Capture the cell that displays the provided text and extract its (X, Y) central coordinate. 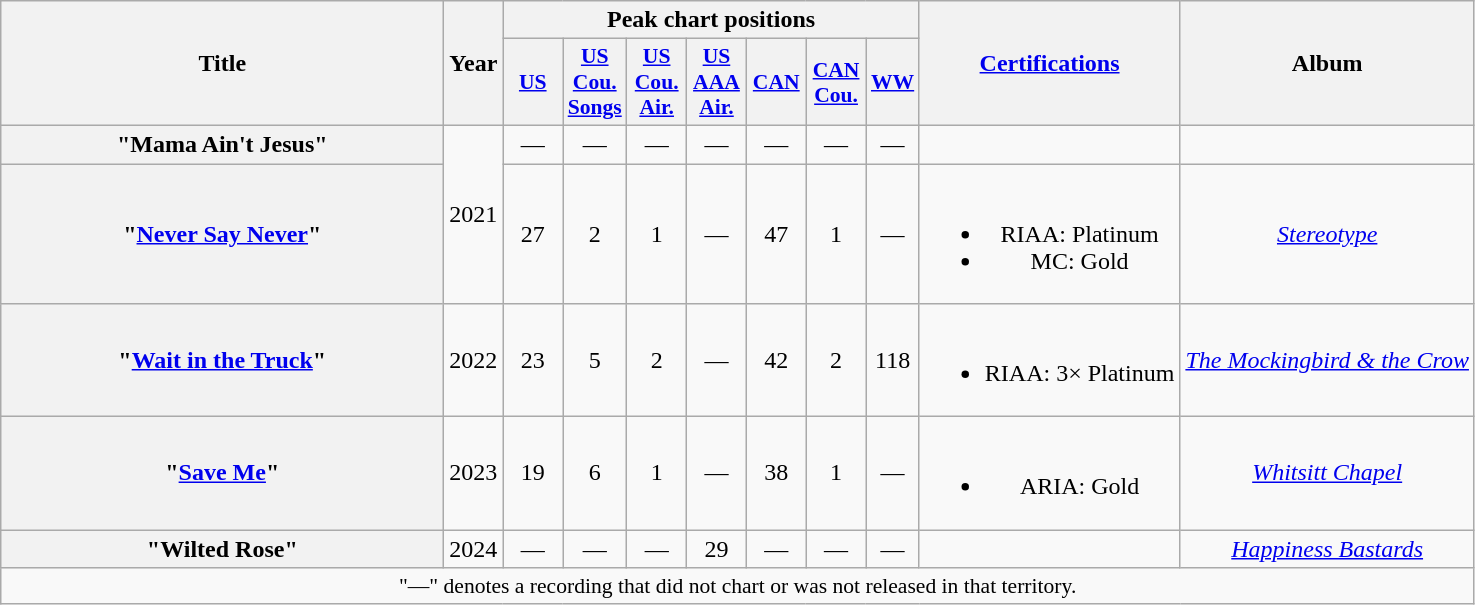
38 (776, 474)
"Wait in the Truck" (222, 360)
"—" denotes a recording that did not chart or was not released in that territory. (738, 586)
The Mockingbird & the Crow (1328, 360)
Stereotype (1328, 234)
USAAAAir. (717, 82)
"Mama Ain't Jesus" (222, 144)
USCou.Air. (657, 82)
USCou.Songs (595, 82)
5 (595, 360)
Certifications (1050, 64)
ARIA: Gold (1050, 474)
WW (892, 82)
CANCou. (836, 82)
Title (222, 64)
42 (776, 360)
CAN (776, 82)
"Save Me" (222, 474)
27 (533, 234)
23 (533, 360)
RIAA: PlatinumMC: Gold (1050, 234)
Year (474, 64)
2021 (474, 214)
RIAA: 3× Platinum (1050, 360)
19 (533, 474)
47 (776, 234)
Album (1328, 64)
Peak chart positions (711, 20)
2024 (474, 549)
2023 (474, 474)
118 (892, 360)
US (533, 82)
"Wilted Rose" (222, 549)
Happiness Bastards (1328, 549)
29 (717, 549)
"Never Say Never" (222, 234)
6 (595, 474)
2022 (474, 360)
Whitsitt Chapel (1328, 474)
